Find where the given text appears and provide that cell's center as (x, y) coordinate. 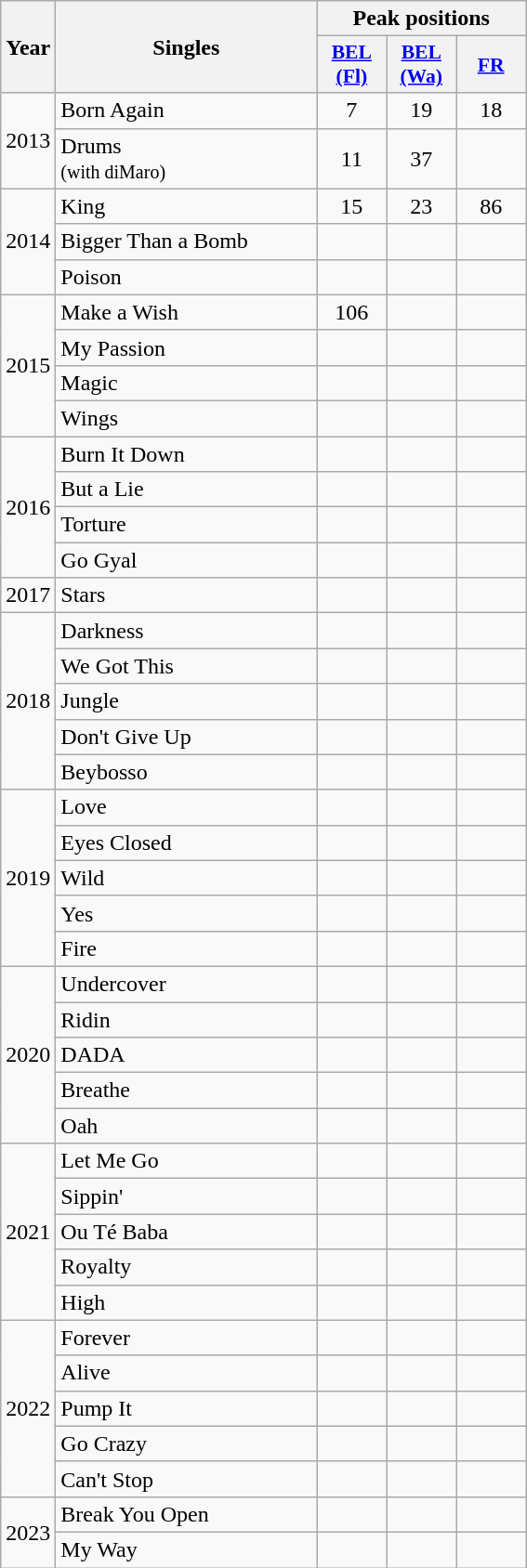
Break You Open (186, 1514)
2021 (28, 1232)
Ou Té Baba (186, 1232)
Pump It (186, 1408)
BEL (Fl) (351, 65)
Ridin (186, 1019)
High (186, 1302)
15 (351, 206)
2018 (28, 701)
King (186, 206)
Bigger Than a Bomb (186, 242)
Make a Wish (186, 312)
2023 (28, 1532)
2015 (28, 365)
Forever (186, 1338)
2013 (28, 141)
106 (351, 312)
Royalty (186, 1267)
BEL (Wa) (422, 65)
Let Me Go (186, 1161)
2020 (28, 1054)
Torture (186, 525)
Can't Stop (186, 1479)
7 (351, 111)
2019 (28, 878)
Go Crazy (186, 1444)
Jungle (186, 701)
Born Again (186, 111)
Year (28, 46)
Wings (186, 418)
2014 (28, 242)
Breathe (186, 1091)
37 (422, 158)
19 (422, 111)
Love (186, 807)
Magic (186, 383)
My Way (186, 1549)
Wild (186, 878)
But a Lie (186, 490)
Poison (186, 277)
Undercover (186, 984)
Drums(with diMaro) (186, 158)
Peak positions (422, 19)
Go Gyal (186, 560)
86 (491, 206)
2022 (28, 1408)
2016 (28, 507)
We Got This (186, 666)
Burn It Down (186, 454)
Sippin' (186, 1196)
Alive (186, 1373)
11 (351, 158)
Don't Give Up (186, 737)
Singles (186, 46)
Beybosso (186, 772)
Darkness (186, 631)
My Passion (186, 347)
Yes (186, 913)
Oah (186, 1126)
23 (422, 206)
FR (491, 65)
DADA (186, 1055)
18 (491, 111)
Fire (186, 948)
2017 (28, 595)
Stars (186, 595)
Eyes Closed (186, 843)
